Extract the (X, Y) coordinate from the center of the cell holding the provided text.  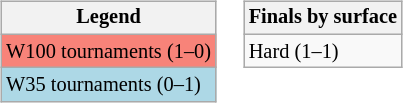
W35 tournaments (0–1) (108, 85)
Hard (1–1) (323, 51)
W100 tournaments (1–0) (108, 51)
Finals by surface (323, 18)
Legend (108, 18)
